Return [x, y] of the center of cell containing provided text 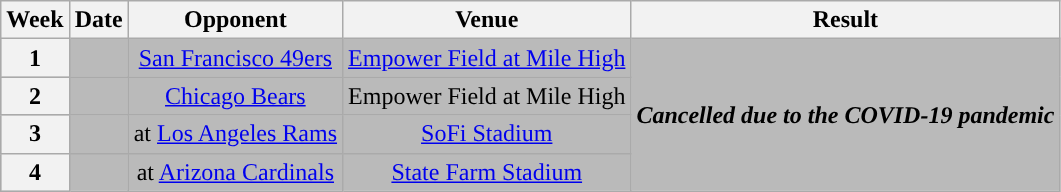
Week [35, 20]
Cancelled due to the COVID-19 pandemic [846, 115]
Chicago Bears [235, 96]
Opponent [235, 20]
1 [35, 58]
at Arizona Cardinals [235, 172]
State Farm Stadium [487, 172]
SoFi Stadium [487, 134]
Result [846, 20]
San Francisco 49ers [235, 58]
2 [35, 96]
4 [35, 172]
Date [98, 20]
at Los Angeles Rams [235, 134]
Venue [487, 20]
3 [35, 134]
